For the text-containing cell, return its midpoint in (X, Y) coordinate format. 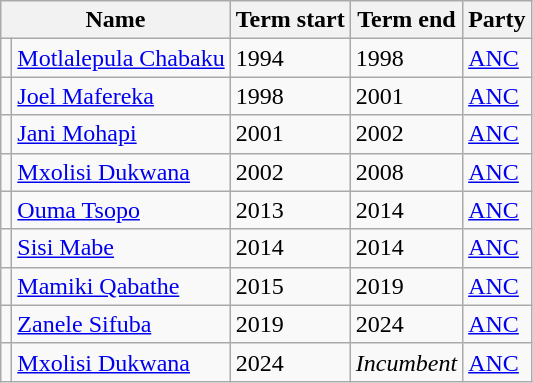
Motlalepula Chabaku (121, 58)
Name (116, 20)
Party (497, 20)
2013 (290, 210)
Jani Mohapi (121, 134)
1994 (290, 58)
Joel Mafereka (121, 96)
Ouma Tsopo (121, 210)
Mamiki Qabathe (121, 286)
Term end (406, 20)
Zanele Sifuba (121, 324)
2015 (290, 286)
2008 (406, 172)
Incumbent (406, 362)
Term start (290, 20)
Sisi Mabe (121, 248)
